Output the [X, Y] coordinate of the center of the cell containing the given text.  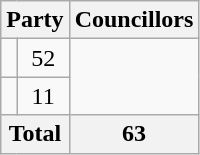
52 [43, 58]
Total [35, 134]
Party [35, 20]
63 [134, 134]
Councillors [134, 20]
11 [43, 96]
